Detect which cell encompasses the target text, then output its (x, y) center coordinate. 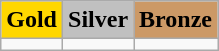
Gold (32, 20)
Silver (98, 20)
Bronze (176, 20)
